Output the [x, y] coordinate of the center of the cell containing the given text.  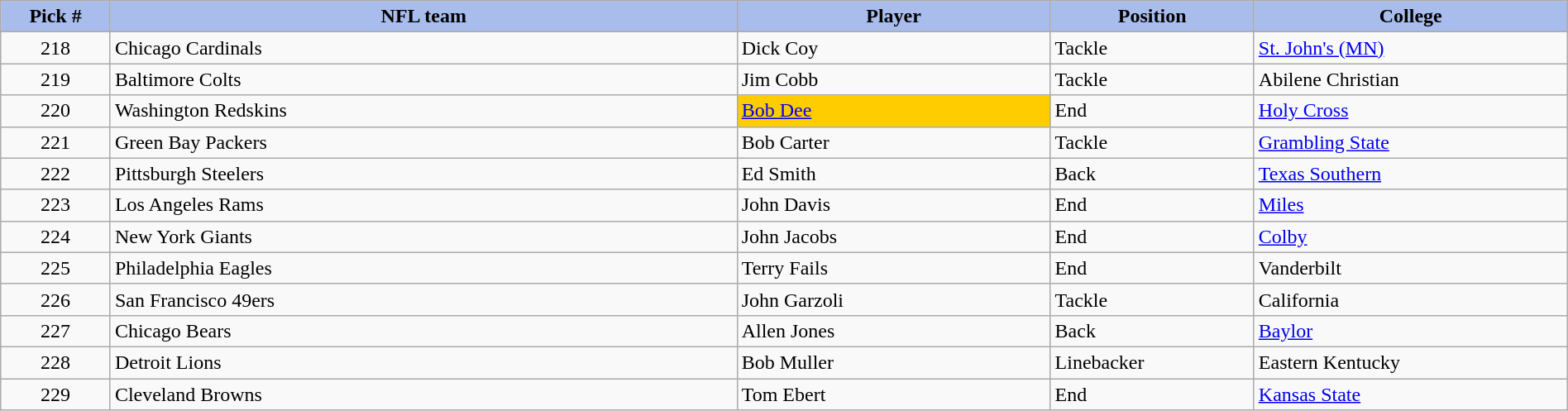
California [1411, 299]
223 [56, 205]
227 [56, 331]
Pick # [56, 17]
224 [56, 237]
Chicago Bears [423, 331]
Player [893, 17]
222 [56, 174]
Grambling State [1411, 142]
College [1411, 17]
Abilene Christian [1411, 79]
Ed Smith [893, 174]
John Davis [893, 205]
NFL team [423, 17]
Cleveland Browns [423, 394]
226 [56, 299]
Terry Fails [893, 268]
Pittsburgh Steelers [423, 174]
John Jacobs [893, 237]
Baltimore Colts [423, 79]
San Francisco 49ers [423, 299]
Bob Dee [893, 111]
Bob Muller [893, 362]
Vanderbilt [1411, 268]
218 [56, 48]
Texas Southern [1411, 174]
Miles [1411, 205]
Position [1152, 17]
Allen Jones [893, 331]
Bob Carter [893, 142]
221 [56, 142]
Jim Cobb [893, 79]
Linebacker [1152, 362]
Tom Ebert [893, 394]
228 [56, 362]
Washington Redskins [423, 111]
Holy Cross [1411, 111]
Baylor [1411, 331]
219 [56, 79]
Dick Coy [893, 48]
Chicago Cardinals [423, 48]
New York Giants [423, 237]
Detroit Lions [423, 362]
225 [56, 268]
St. John's (MN) [1411, 48]
Kansas State [1411, 394]
220 [56, 111]
Green Bay Packers [423, 142]
Colby [1411, 237]
John Garzoli [893, 299]
Eastern Kentucky [1411, 362]
Los Angeles Rams [423, 205]
Philadelphia Eagles [423, 268]
229 [56, 394]
